Scan for the cell matching the given text and deliver its (x, y) coordinate at center. 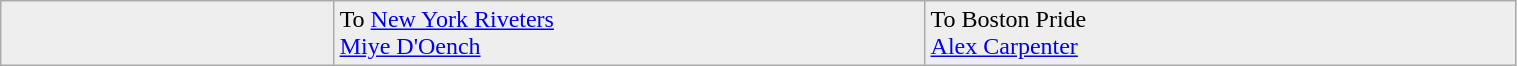
To New York RivetersMiye D'Oench (630, 34)
To Boston PrideAlex Carpenter (1220, 34)
